Determine the (x, y) coordinate at the center of the cell enclosing the given text.  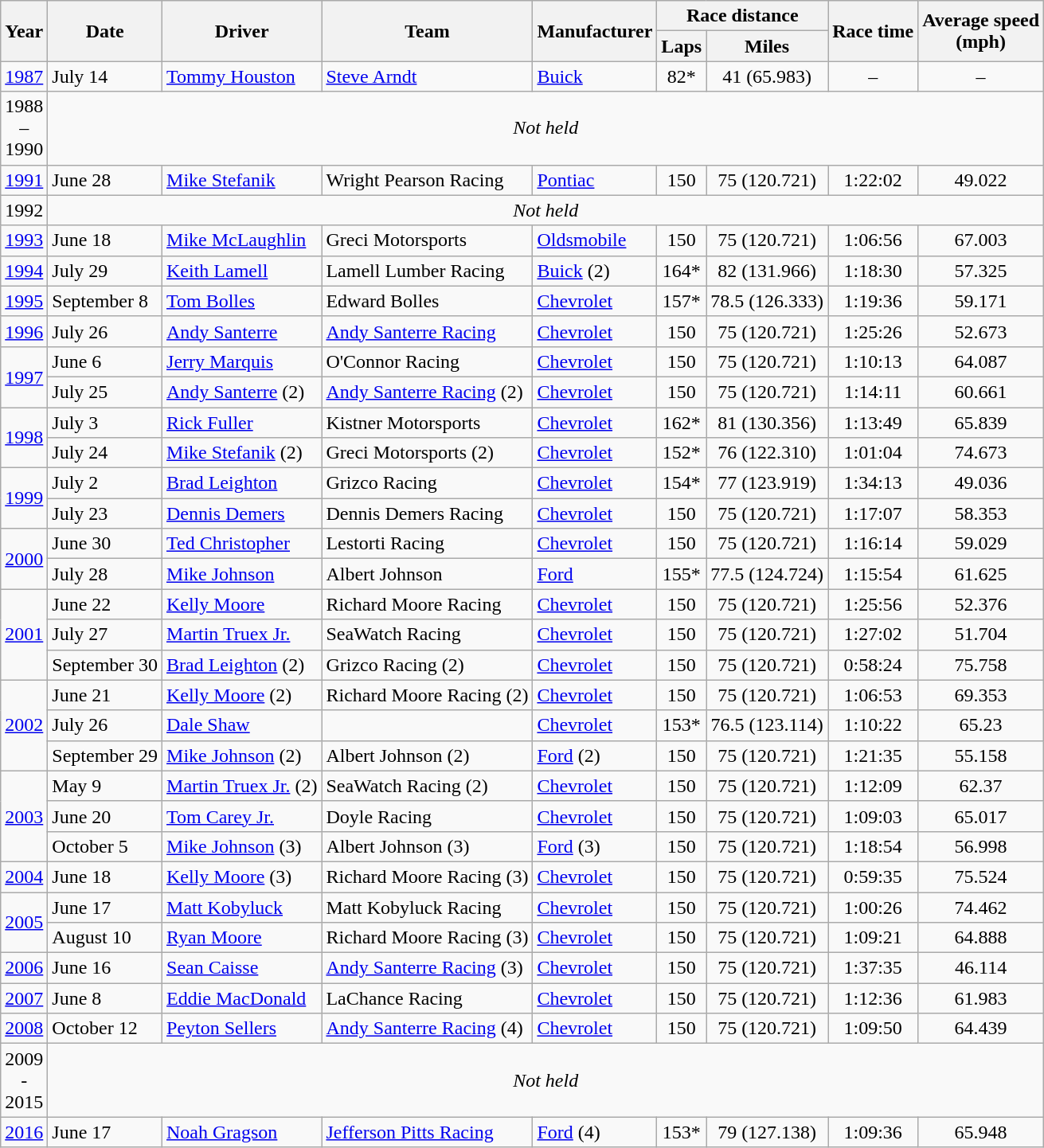
Rick Fuller (242, 423)
1:01:04 (873, 453)
2004 (24, 877)
2001 (24, 635)
0:58:24 (873, 665)
Buick (595, 76)
1:34:13 (873, 483)
77.5 (124.724) (768, 574)
June 20 (105, 816)
55.158 (981, 756)
Eddie MacDonald (242, 998)
1:06:53 (873, 695)
154* (682, 483)
164* (682, 271)
61.625 (981, 574)
57.325 (981, 271)
64.888 (981, 938)
1:10:22 (873, 725)
Andy Santerre (242, 331)
Doyle Racing (427, 816)
Manufacturer (595, 31)
August 10 (105, 938)
October 12 (105, 1029)
O'Connor Racing (427, 361)
Tommy Houston (242, 76)
Mike Johnson (242, 574)
1:21:35 (873, 756)
81 (130.356) (768, 423)
155* (682, 574)
152* (682, 453)
June 6 (105, 361)
June 28 (105, 180)
July 3 (105, 423)
Oldsmobile (595, 240)
Driver (242, 31)
162* (682, 423)
Albert Johnson (427, 574)
56.998 (981, 846)
64.087 (981, 361)
Grizco Racing (2) (427, 665)
2016 (24, 1132)
Steve Arndt (427, 76)
Jerry Marquis (242, 361)
Tom Bolles (242, 301)
Grizco Racing (427, 483)
65.23 (981, 725)
1:17:07 (873, 513)
Andy Santerre Racing (427, 331)
2000 (24, 559)
Ford (3) (595, 846)
Lamell Lumber Racing (427, 271)
Mike Stefanik (2) (242, 453)
77 (123.919) (768, 483)
Kelly Moore (242, 604)
Average speed(mph) (981, 31)
60.661 (981, 392)
June 8 (105, 998)
58.353 (981, 513)
Ted Christopher (242, 544)
78.5 (126.333) (768, 301)
June 30 (105, 544)
46.114 (981, 968)
Martin Truex Jr. (2) (242, 786)
1997 (24, 377)
1:09:03 (873, 816)
Miles (768, 46)
Ford (4) (595, 1132)
1:16:14 (873, 544)
1:00:26 (873, 907)
74.462 (981, 907)
Team (427, 31)
1:27:02 (873, 635)
Race distance (742, 16)
Kelly Moore (2) (242, 695)
Year (24, 31)
July 14 (105, 76)
Ford (2) (595, 756)
Brad Leighton (242, 483)
Andy Santerre Racing (2) (427, 392)
1:06:56 (873, 240)
Brad Leighton (2) (242, 665)
Richard Moore Racing (427, 604)
0:59:35 (873, 877)
Richard Moore Racing (2) (427, 695)
October 5 (105, 846)
59.171 (981, 301)
1:10:13 (873, 361)
1:22:02 (873, 180)
1:19:36 (873, 301)
41 (65.983) (768, 76)
1993 (24, 240)
Buick (2) (595, 271)
2002 (24, 725)
1:09:21 (873, 938)
Laps (682, 46)
June 22 (105, 604)
1:14:11 (873, 392)
1:12:36 (873, 998)
Greci Motorsports (2) (427, 453)
75.758 (981, 665)
76 (122.310) (768, 453)
1:12:09 (873, 786)
July 2 (105, 483)
July 29 (105, 271)
Peyton Sellers (242, 1029)
79 (127.138) (768, 1132)
74.673 (981, 453)
June 16 (105, 968)
1:18:54 (873, 846)
Albert Johnson (2) (427, 756)
2005 (24, 922)
SeaWatch Racing (427, 635)
Mike Johnson (2) (242, 756)
69.353 (981, 695)
1996 (24, 331)
49.022 (981, 180)
Dale Shaw (242, 725)
July 28 (105, 574)
1988–1990 (24, 128)
49.036 (981, 483)
1998 (24, 438)
1:15:54 (873, 574)
1:25:26 (873, 331)
82 (131.966) (768, 271)
2007 (24, 998)
Noah Gragson (242, 1132)
Dennis Demers (242, 513)
Mike Johnson (3) (242, 846)
2009-2015 (24, 1080)
Race time (873, 31)
82* (682, 76)
Ford (595, 574)
July 23 (105, 513)
Kelly Moore (3) (242, 877)
June 21 (105, 695)
Edward Bolles (427, 301)
Sean Caisse (242, 968)
2006 (24, 968)
1999 (24, 498)
May 9 (105, 786)
Lestorti Racing (427, 544)
Matt Kobyluck Racing (427, 907)
Mike Stefanik (242, 180)
2003 (24, 816)
LaChance Racing (427, 998)
65.017 (981, 816)
59.029 (981, 544)
65.948 (981, 1132)
67.003 (981, 240)
1:09:36 (873, 1132)
65.839 (981, 423)
2008 (24, 1029)
Martin Truex Jr. (242, 635)
September 8 (105, 301)
1:18:30 (873, 271)
62.37 (981, 786)
1995 (24, 301)
Keith Lamell (242, 271)
July 27 (105, 635)
Andy Santerre (2) (242, 392)
52.376 (981, 604)
Andy Santerre Racing (4) (427, 1029)
64.439 (981, 1029)
Mike McLaughlin (242, 240)
Wright Pearson Racing (427, 180)
1991 (24, 180)
July 25 (105, 392)
52.673 (981, 331)
September 29 (105, 756)
1:25:56 (873, 604)
SeaWatch Racing (2) (427, 786)
1992 (24, 210)
1:09:50 (873, 1029)
1:37:35 (873, 968)
1:13:49 (873, 423)
51.704 (981, 635)
Andy Santerre Racing (3) (427, 968)
Matt Kobyluck (242, 907)
Ryan Moore (242, 938)
Kistner Motorsports (427, 423)
Pontiac (595, 180)
1994 (24, 271)
Date (105, 31)
Greci Motorsports (427, 240)
61.983 (981, 998)
157* (682, 301)
Dennis Demers Racing (427, 513)
76.5 (123.114) (768, 725)
Jefferson Pitts Racing (427, 1132)
September 30 (105, 665)
Albert Johnson (3) (427, 846)
Tom Carey Jr. (242, 816)
July 24 (105, 453)
75.524 (981, 877)
1987 (24, 76)
